Find where the given text appears and provide that cell's center as (X, Y) coordinate. 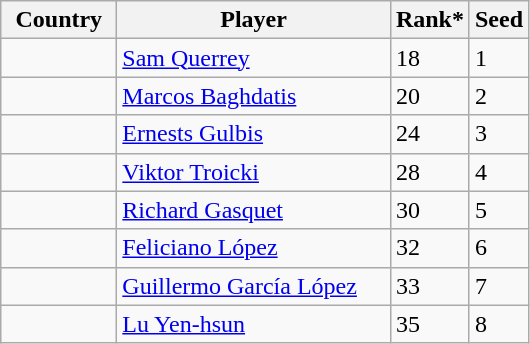
28 (430, 172)
18 (430, 58)
30 (430, 210)
Viktor Troicki (254, 172)
33 (430, 286)
Seed (498, 20)
4 (498, 172)
Sam Querrey (254, 58)
Lu Yen-hsun (254, 324)
Feliciano López (254, 248)
3 (498, 134)
Country (59, 20)
8 (498, 324)
Ernests Gulbis (254, 134)
Marcos Baghdatis (254, 96)
1 (498, 58)
Guillermo García López (254, 286)
Player (254, 20)
24 (430, 134)
6 (498, 248)
35 (430, 324)
Richard Gasquet (254, 210)
32 (430, 248)
5 (498, 210)
7 (498, 286)
20 (430, 96)
Rank* (430, 20)
2 (498, 96)
